Determine the [x, y] coordinate at the center of the cell enclosing the given text.  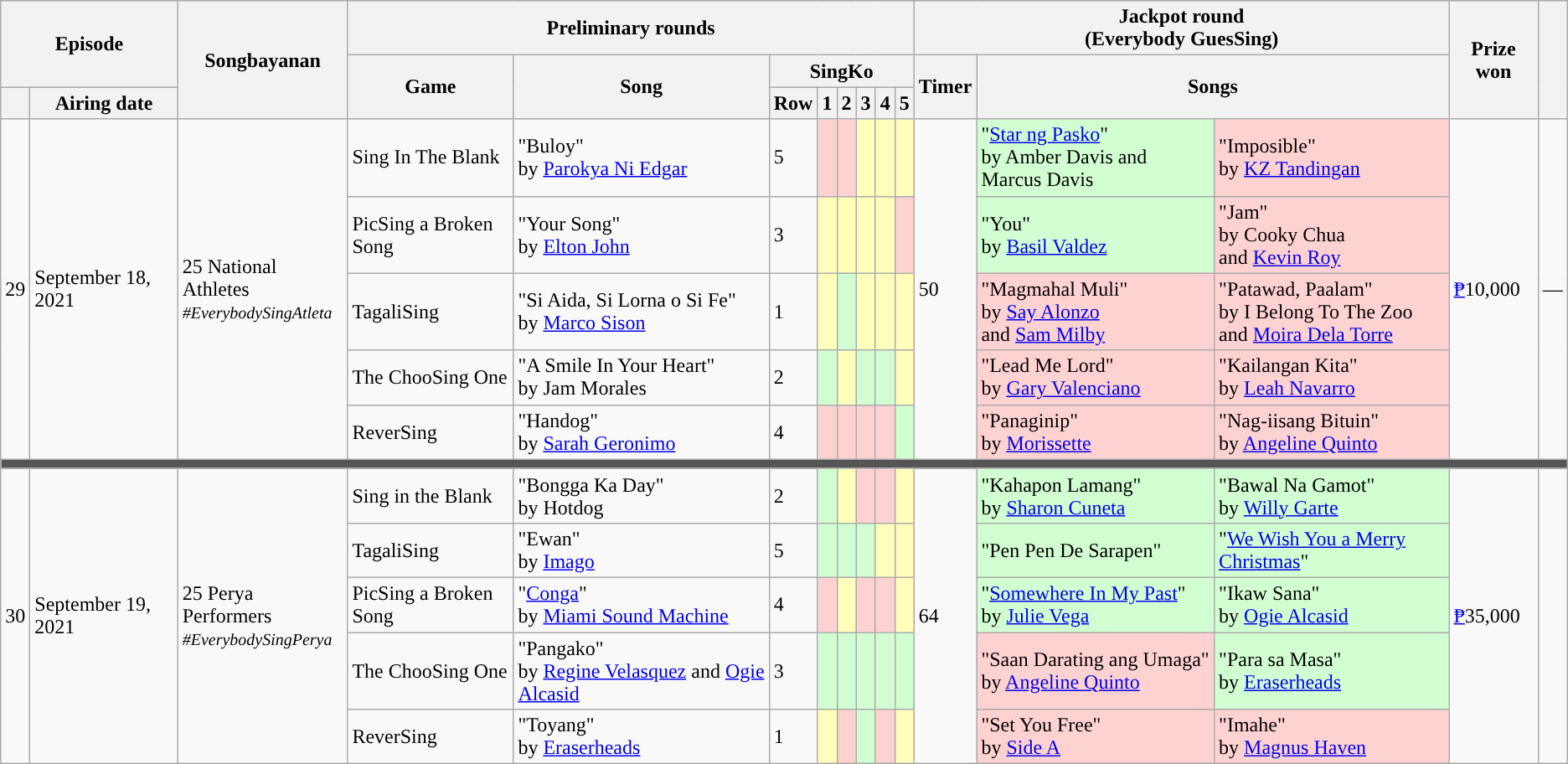
"Star ng Pasko"by Amber Davis and Marcus Davis [1096, 157]
"Saan Darating ang Umaga"by Angeline Quinto [1096, 670]
September 18, 2021 [104, 289]
64 [945, 616]
"Nag-iisang Bituin"by Angeline Quinto [1332, 432]
Songbayanan [263, 60]
"A Smile In Your Heart"by Jam Morales [642, 377]
"Bongga Ka Day"by Hotdog [642, 496]
₱10,000 [1493, 289]
29 [15, 289]
"Kailangan Kita"by Leah Navarro [1332, 377]
50 [945, 289]
"Conga"by Miami Sound Machine [642, 605]
25 Perya Performers#EverybodySingPerya [263, 616]
"Somewhere In My Past"by Julie Vega [1096, 605]
Sing In The Blank [431, 157]
Jackpot round(Everybody GuesSing) [1181, 28]
30 [15, 616]
Prize won [1493, 60]
"Ewan"by Imago [642, 550]
25 National Athletes#EverybodySingAtleta [263, 289]
"We Wish You a Merry Christmas" [1332, 550]
Airing date [104, 103]
"Si Aida, Si Lorna o Si Fe"by Marco Sison [642, 312]
"Set You Free"by Side A [1096, 737]
Episode [89, 44]
"Jam"by Cooky Chua and Kevin Roy [1332, 235]
September 19, 2021 [104, 616]
"Bawal Na Gamot"by Willy Garte [1332, 496]
Songs [1213, 87]
"Pangako"by Regine Velasquez and Ogie Alcasid [642, 670]
"Kahapon Lamang"by Sharon Cuneta [1096, 496]
"Patawad, Paalam"by I Belong To The Zoo and Moira Dela Torre [1332, 312]
Song [642, 87]
"Panaginip"by Morissette [1096, 432]
"Para sa Masa"by Eraserheads [1332, 670]
₱35,000 [1493, 616]
"Magmahal Muli"by Say Alonzo and Sam Milby [1096, 312]
Sing in the Blank [431, 496]
"Handog"by Sarah Geronimo [642, 432]
"Pen Pen De Sarapen" [1096, 550]
SingKo [841, 71]
"Ikaw Sana"by Ogie Alcasid [1332, 605]
"Imahe"by Magnus Haven [1332, 737]
"Your Song"by Elton John [642, 235]
Row [793, 103]
Preliminary rounds [631, 28]
— [1553, 289]
"Imposible"by KZ Tandingan [1332, 157]
Timer [945, 87]
"Toyang"by Eraserheads [642, 737]
"Lead Me Lord"by Gary Valenciano [1096, 377]
"You"by Basil Valdez [1096, 235]
Game [431, 87]
"Buloy"by Parokya Ni Edgar [642, 157]
